Detect which cell encompasses the target text, then output its [X, Y] center coordinate. 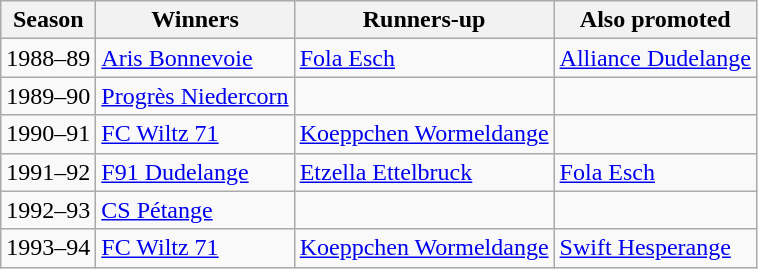
Season [48, 20]
Progrès Niedercorn [195, 96]
CS Pétange [195, 210]
F91 Dudelange [195, 172]
1991–92 [48, 172]
Swift Hesperange [655, 248]
1990–91 [48, 134]
1989–90 [48, 96]
Winners [195, 20]
1992–93 [48, 210]
Etzella Ettelbruck [424, 172]
Aris Bonnevoie [195, 58]
Runners-up [424, 20]
1988–89 [48, 58]
1993–94 [48, 248]
Alliance Dudelange [655, 58]
Also promoted [655, 20]
